Return (X, Y) of the center of cell containing provided text 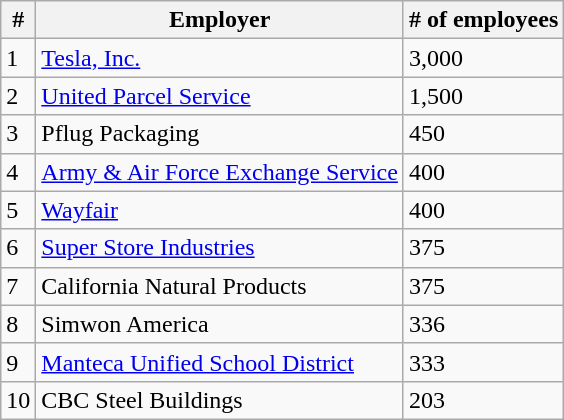
3 (18, 134)
9 (18, 362)
United Parcel Service (220, 96)
Wayfair (220, 210)
Army & Air Force Exchange Service (220, 172)
Simwon America (220, 324)
# of employees (483, 20)
450 (483, 134)
CBC Steel Buildings (220, 400)
8 (18, 324)
2 (18, 96)
1 (18, 58)
3,000 (483, 58)
1,500 (483, 96)
# (18, 20)
333 (483, 362)
10 (18, 400)
4 (18, 172)
California Natural Products (220, 286)
Pflug Packaging (220, 134)
Super Store Industries (220, 248)
6 (18, 248)
7 (18, 286)
5 (18, 210)
336 (483, 324)
Manteca Unified School District (220, 362)
Employer (220, 20)
Tesla, Inc. (220, 58)
203 (483, 400)
